Provide the (X, Y) coordinate of the cell's center where the given text is located.  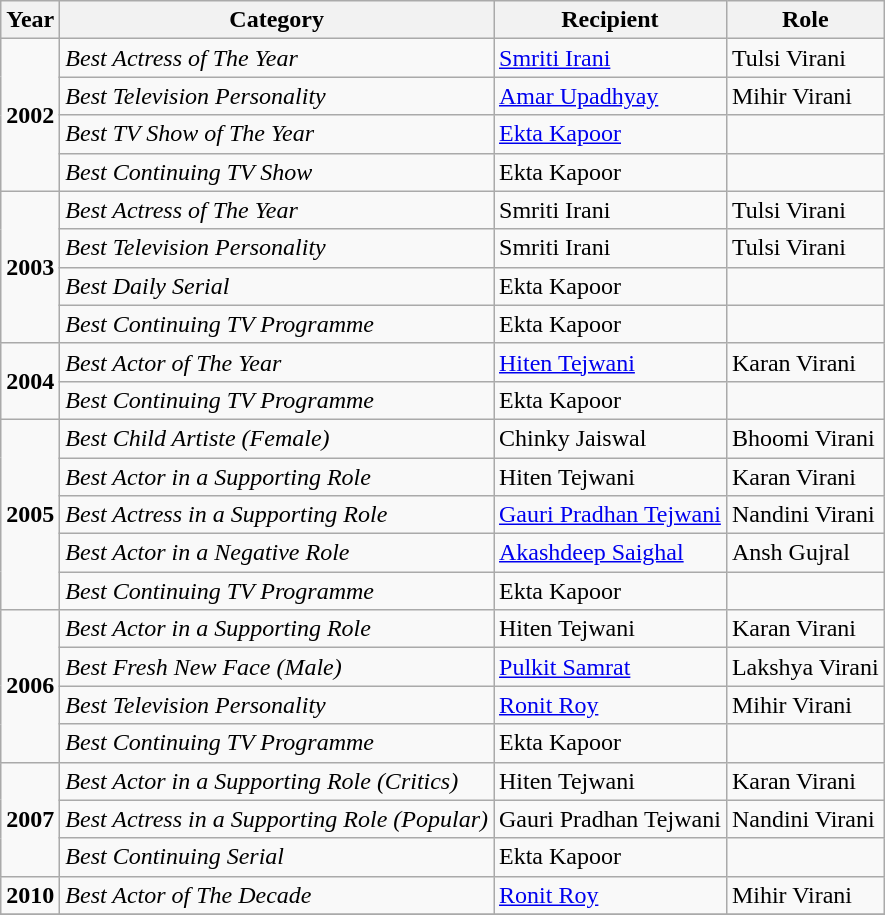
2005 (30, 514)
Recipient (610, 20)
2003 (30, 267)
Ansh Gujral (805, 553)
Category (277, 20)
2002 (30, 115)
Bhoomi Virani (805, 438)
Best TV Show of The Year (277, 134)
Best Fresh New Face (Male) (277, 667)
Best Continuing TV Show (277, 172)
2007 (30, 819)
Best Child Artiste (Female) (277, 438)
Pulkit Samrat (610, 667)
Best Actress in a Supporting Role (Popular) (277, 819)
Best Continuing Serial (277, 857)
Best Daily Serial (277, 286)
Best Actress in a Supporting Role (277, 515)
Best Actor of The Decade (277, 895)
2004 (30, 381)
Best Actor in a Negative Role (277, 553)
Best Actor in a Supporting Role (Critics) (277, 781)
Akashdeep Saighal (610, 553)
Lakshya Virani (805, 667)
2006 (30, 686)
Best Actor of The Year (277, 362)
Role (805, 20)
Amar Upadhyay (610, 96)
Chinky Jaiswal (610, 438)
2010 (30, 895)
Year (30, 20)
